From the cell containing the given text, extract its center point as (x, y) coordinate. 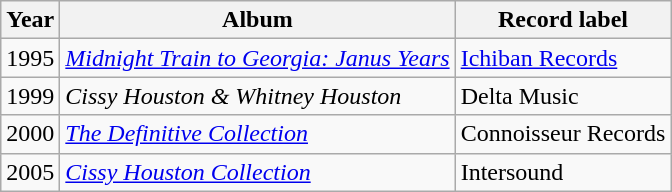
Intersound (563, 172)
The Definitive Collection (258, 134)
1999 (30, 96)
2005 (30, 172)
Connoisseur Records (563, 134)
Cissy Houston Collection (258, 172)
Delta Music (563, 96)
Ichiban Records (563, 58)
Album (258, 20)
Record label (563, 20)
1995 (30, 58)
Cissy Houston & Whitney Houston (258, 96)
Midnight Train to Georgia: Janus Years (258, 58)
Year (30, 20)
2000 (30, 134)
